Locate the cell with the specified text and output its [X, Y] center coordinate. 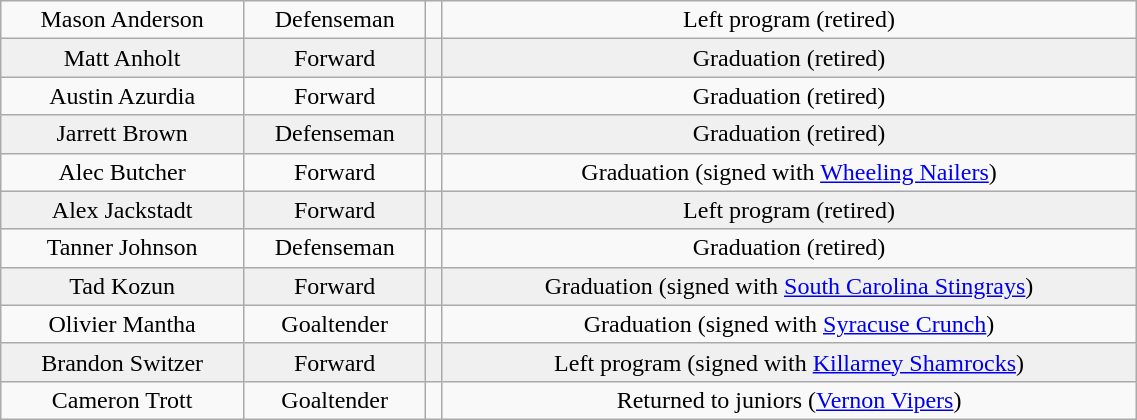
Tad Kozun [122, 286]
Alec Butcher [122, 172]
Tanner Johnson [122, 248]
Alex Jackstadt [122, 210]
Left program (signed with Killarney Shamrocks) [789, 362]
Austin Azurdia [122, 96]
Returned to juniors (Vernon Vipers) [789, 400]
Brandon Switzer [122, 362]
Mason Anderson [122, 20]
Matt Anholt [122, 58]
Graduation (signed with South Carolina Stingrays) [789, 286]
Cameron Trott [122, 400]
Graduation (signed with Wheeling Nailers) [789, 172]
Olivier Mantha [122, 324]
Graduation (signed with Syracuse Crunch) [789, 324]
Jarrett Brown [122, 134]
